Capture the cell that displays the provided text and extract its (X, Y) central coordinate. 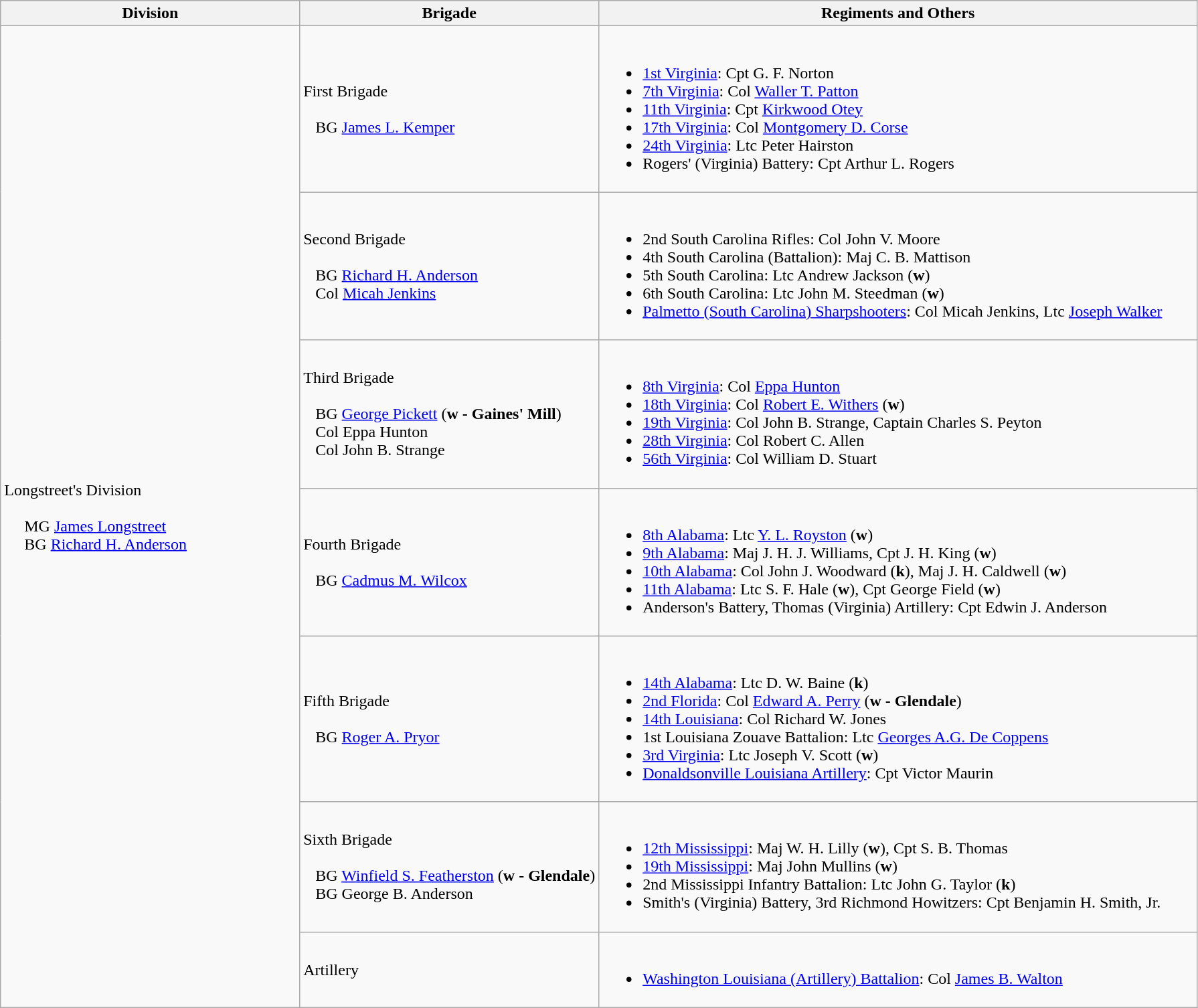
Washington Louisiana (Artillery) Battalion: Col James B. Walton (898, 969)
Second Brigade BG Richard H. Anderson Col Micah Jenkins (450, 266)
Fifth Brigade BG Roger A. Pryor (450, 719)
Artillery (450, 969)
Longstreet's Division MG James Longstreet BG Richard H. Anderson (150, 517)
Third Brigade BG George Pickett (w - Gaines' Mill) Col Eppa Hunton Col John B. Strange (450, 414)
Brigade (450, 13)
Fourth Brigade BG Cadmus M. Wilcox (450, 562)
Sixth Brigade BG Winfield S. Featherston (w - Glendale) BG George B. Anderson (450, 867)
Division (150, 13)
Regiments and Others (898, 13)
First Brigade BG James L. Kemper (450, 109)
